Identify which cell holds the provided text, then report its [X, Y] central coordinate. 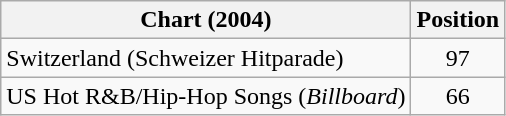
Switzerland (Schweizer Hitparade) [206, 58]
Position [458, 20]
US Hot R&B/Hip-Hop Songs (Billboard) [206, 96]
Chart (2004) [206, 20]
66 [458, 96]
97 [458, 58]
